Determine the [x, y] coordinate at the center of the cell enclosing the given text.  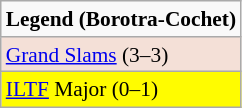
ILTF Major (0–1) [121, 90]
Grand Slams (3–3) [121, 55]
Legend (Borotra-Cochet) [121, 19]
